Output the (X, Y) coordinate of the center of the cell containing the given text.  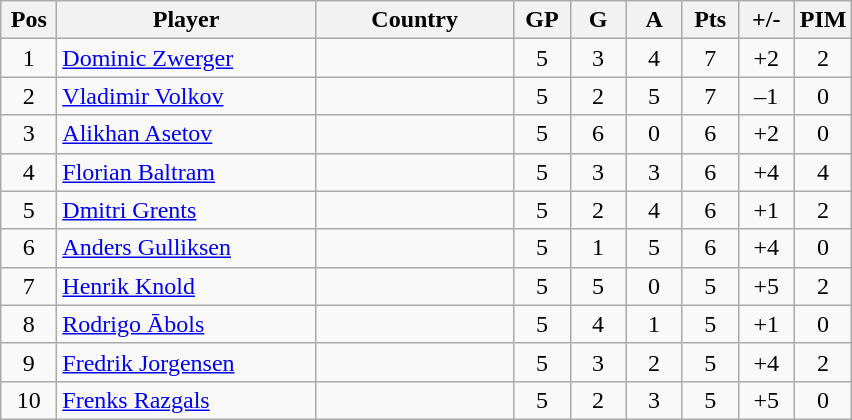
Vladimir Volkov (186, 96)
Rodrigo Ābols (186, 324)
Player (186, 20)
Pts (710, 20)
Florian Baltram (186, 172)
Henrik Knold (186, 286)
Dominic Zwerger (186, 58)
Country (414, 20)
9 (29, 362)
Dmitri Grents (186, 210)
G (598, 20)
Pos (29, 20)
–1 (766, 96)
GP (542, 20)
+/- (766, 20)
PIM (823, 20)
Frenks Razgals (186, 400)
A (654, 20)
8 (29, 324)
Alikhan Asetov (186, 134)
Fredrik Jorgensen (186, 362)
Anders Gulliksen (186, 248)
10 (29, 400)
